Determine the (x, y) coordinate at the center of the cell enclosing the given text.  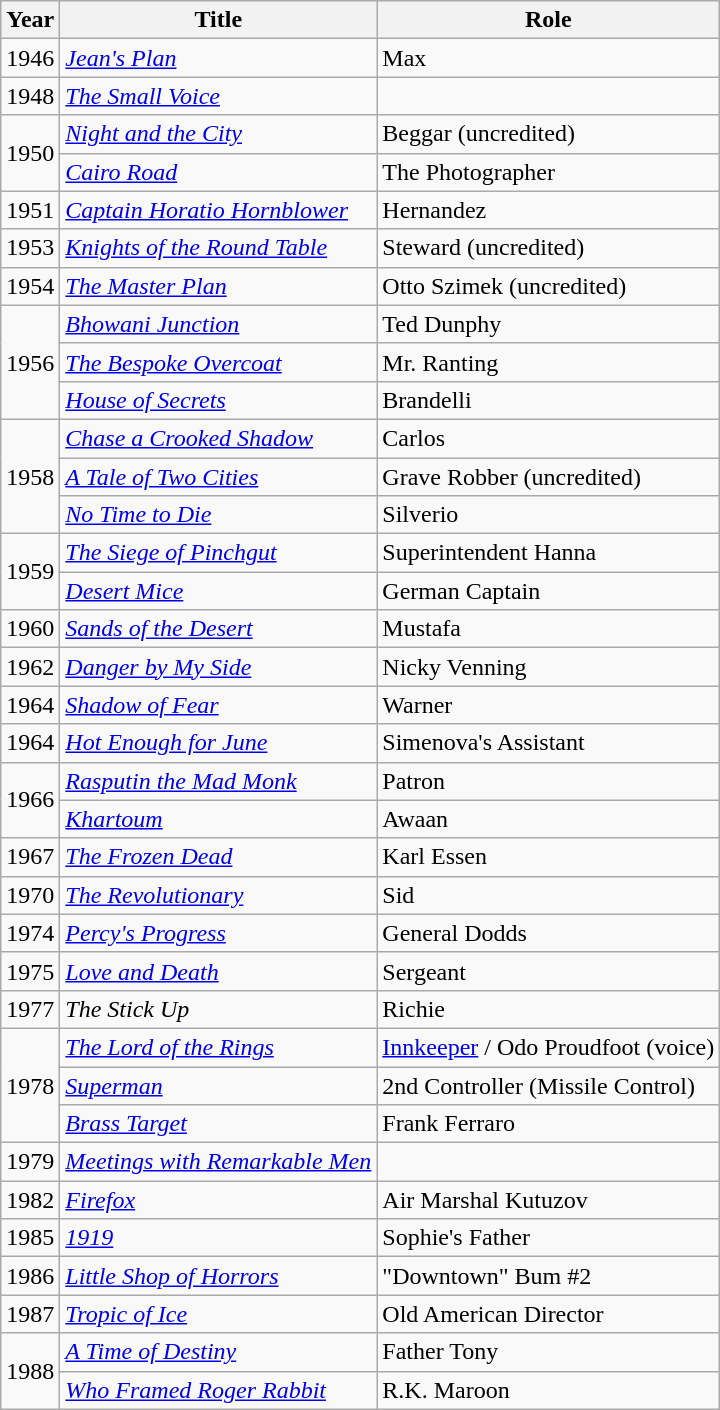
Jean's Plan (218, 58)
Danger by My Side (218, 667)
Mr. Ranting (548, 362)
1953 (30, 248)
1988 (30, 1371)
The Small Voice (218, 96)
1948 (30, 96)
A Time of Destiny (218, 1352)
1975 (30, 971)
1985 (30, 1238)
1966 (30, 800)
Air Marshal Kutuzov (548, 1200)
Firefox (218, 1200)
The Frozen Dead (218, 857)
Ted Dunphy (548, 324)
Percy's Progress (218, 933)
Sophie's Father (548, 1238)
Bhowani Junction (218, 324)
1982 (30, 1200)
Hernandez (548, 210)
Year (30, 20)
Innkeeper / Odo Proudfoot (voice) (548, 1047)
Grave Robber (uncredited) (548, 477)
Mustafa (548, 629)
Otto Szimek (uncredited) (548, 286)
Who Framed Roger Rabbit (218, 1390)
Patron (548, 781)
Sid (548, 895)
House of Secrets (218, 400)
The Photographer (548, 172)
Brass Target (218, 1124)
Rasputin the Mad Monk (218, 781)
Superman (218, 1085)
Steward (uncredited) (548, 248)
Carlos (548, 438)
Superintendent Hanna (548, 553)
Old American Director (548, 1314)
Cairo Road (218, 172)
Shadow of Fear (218, 705)
German Captain (548, 591)
Title (218, 20)
Hot Enough for June (218, 743)
1951 (30, 210)
Frank Ferraro (548, 1124)
Karl Essen (548, 857)
1956 (30, 362)
"Downtown" Bum #2 (548, 1276)
1986 (30, 1276)
The Stick Up (218, 1009)
Role (548, 20)
General Dodds (548, 933)
Nicky Venning (548, 667)
1946 (30, 58)
Silverio (548, 515)
1950 (30, 153)
1987 (30, 1314)
1970 (30, 895)
A Tale of Two Cities (218, 477)
Awaan (548, 819)
Khartoum (218, 819)
1954 (30, 286)
Simenova's Assistant (548, 743)
The Master Plan (218, 286)
Knights of the Round Table (218, 248)
1977 (30, 1009)
Captain Horatio Hornblower (218, 210)
The Bespoke Overcoat (218, 362)
The Siege of Pinchgut (218, 553)
Richie (548, 1009)
Desert Mice (218, 591)
1967 (30, 857)
Beggar (uncredited) (548, 134)
R.K. Maroon (548, 1390)
Sands of the Desert (218, 629)
1960 (30, 629)
The Revolutionary (218, 895)
Father Tony (548, 1352)
Brandelli (548, 400)
The Lord of the Rings (218, 1047)
2nd Controller (Missile Control) (548, 1085)
1962 (30, 667)
No Time to Die (218, 515)
Little Shop of Horrors (218, 1276)
1974 (30, 933)
Chase a Crooked Shadow (218, 438)
1978 (30, 1085)
Max (548, 58)
Meetings with Remarkable Men (218, 1162)
1979 (30, 1162)
Love and Death (218, 971)
1959 (30, 572)
Tropic of Ice (218, 1314)
1919 (218, 1238)
1958 (30, 476)
Night and the City (218, 134)
Warner (548, 705)
Sergeant (548, 971)
